Find where the given text appears and provide that cell's center as (x, y) coordinate. 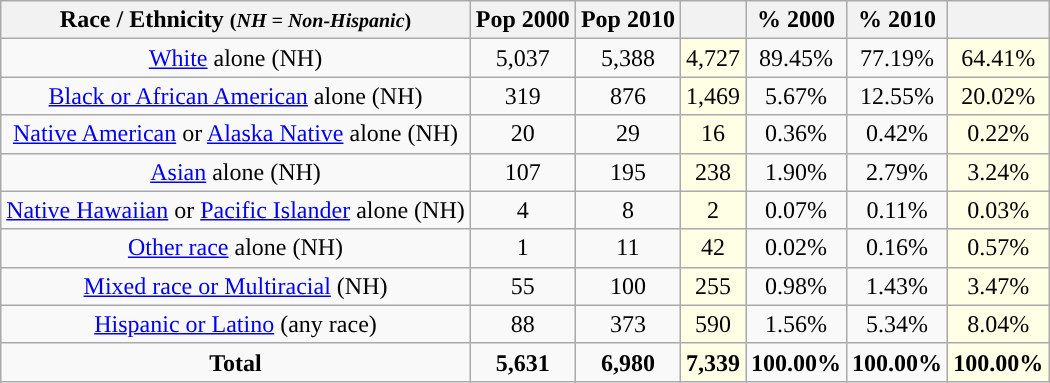
Mixed race or Multiracial (NH) (236, 286)
3.24% (998, 172)
64.41% (998, 58)
89.45% (796, 58)
0.03% (998, 210)
238 (712, 172)
Hispanic or Latino (any race) (236, 324)
1.90% (796, 172)
107 (522, 172)
4,727 (712, 58)
Native American or Alaska Native alone (NH) (236, 134)
Race / Ethnicity (NH = Non-Hispanic) (236, 20)
Asian alone (NH) (236, 172)
590 (712, 324)
3.47% (998, 286)
6,980 (628, 362)
20.02% (998, 96)
% 2010 (898, 20)
0.07% (796, 210)
55 (522, 286)
5.67% (796, 96)
0.02% (796, 248)
1,469 (712, 96)
0.11% (898, 210)
255 (712, 286)
Native Hawaiian or Pacific Islander alone (NH) (236, 210)
0.98% (796, 286)
16 (712, 134)
0.16% (898, 248)
319 (522, 96)
Total (236, 362)
Black or African American alone (NH) (236, 96)
White alone (NH) (236, 58)
0.22% (998, 134)
Pop 2000 (522, 20)
42 (712, 248)
20 (522, 134)
Other race alone (NH) (236, 248)
1 (522, 248)
5.34% (898, 324)
11 (628, 248)
1.56% (796, 324)
2.79% (898, 172)
% 2000 (796, 20)
8.04% (998, 324)
5,631 (522, 362)
195 (628, 172)
373 (628, 324)
7,339 (712, 362)
5,037 (522, 58)
1.43% (898, 286)
29 (628, 134)
88 (522, 324)
4 (522, 210)
8 (628, 210)
0.57% (998, 248)
12.55% (898, 96)
0.36% (796, 134)
0.42% (898, 134)
2 (712, 210)
Pop 2010 (628, 20)
77.19% (898, 58)
876 (628, 96)
5,388 (628, 58)
100 (628, 286)
